Extract the (X, Y) coordinate from the center of the cell holding the provided text.  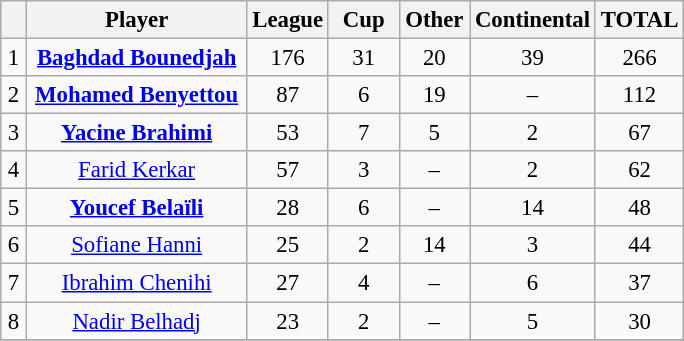
31 (364, 58)
Player (136, 20)
48 (639, 208)
87 (288, 95)
62 (639, 170)
Yacine Brahimi (136, 133)
27 (288, 283)
19 (434, 95)
Farid Kerkar (136, 170)
28 (288, 208)
23 (288, 321)
8 (14, 321)
Youcef Belaïli (136, 208)
1 (14, 58)
53 (288, 133)
37 (639, 283)
Nadir Belhadj (136, 321)
Cup (364, 20)
20 (434, 58)
Other (434, 20)
Mohamed Benyettou (136, 95)
25 (288, 245)
67 (639, 133)
44 (639, 245)
Baghdad Bounedjah (136, 58)
57 (288, 170)
TOTAL (639, 20)
39 (533, 58)
Continental (533, 20)
League (288, 20)
112 (639, 95)
30 (639, 321)
Sofiane Hanni (136, 245)
176 (288, 58)
Ibrahim Chenihi (136, 283)
266 (639, 58)
